Detect which cell encompasses the target text, then output its [x, y] center coordinate. 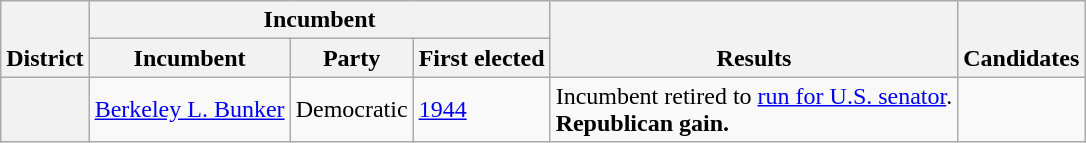
Candidates [1022, 39]
Democratic [352, 110]
Party [352, 58]
Incumbent retired to run for U.S. senator.Republican gain. [754, 110]
District [45, 39]
Berkeley L. Bunker [190, 110]
1944 [482, 110]
Results [754, 39]
First elected [482, 58]
